Scan for the cell matching the given text and deliver its (X, Y) coordinate at center. 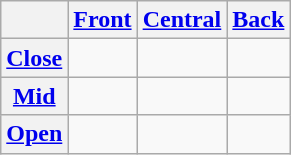
Close (34, 58)
Mid (34, 96)
Open (34, 134)
Back (258, 20)
Central (182, 20)
Front (102, 20)
